Scan for the cell matching the given text and deliver its [x, y] coordinate at center. 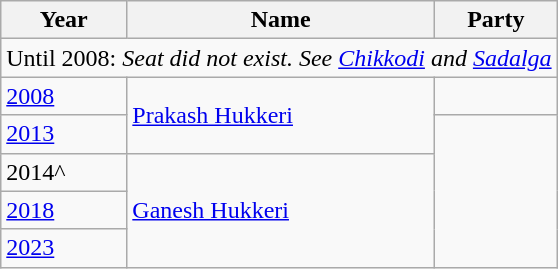
Prakash Hukkeri [281, 115]
Party [496, 20]
2014^ [64, 172]
2013 [64, 134]
Until 2008: Seat did not exist. See Chikkodi and Sadalga [279, 58]
Ganesh Hukkeri [281, 210]
Year [64, 20]
Name [281, 20]
2008 [64, 96]
2023 [64, 248]
2018 [64, 210]
